Identify which cell holds the provided text, then report its [x, y] central coordinate. 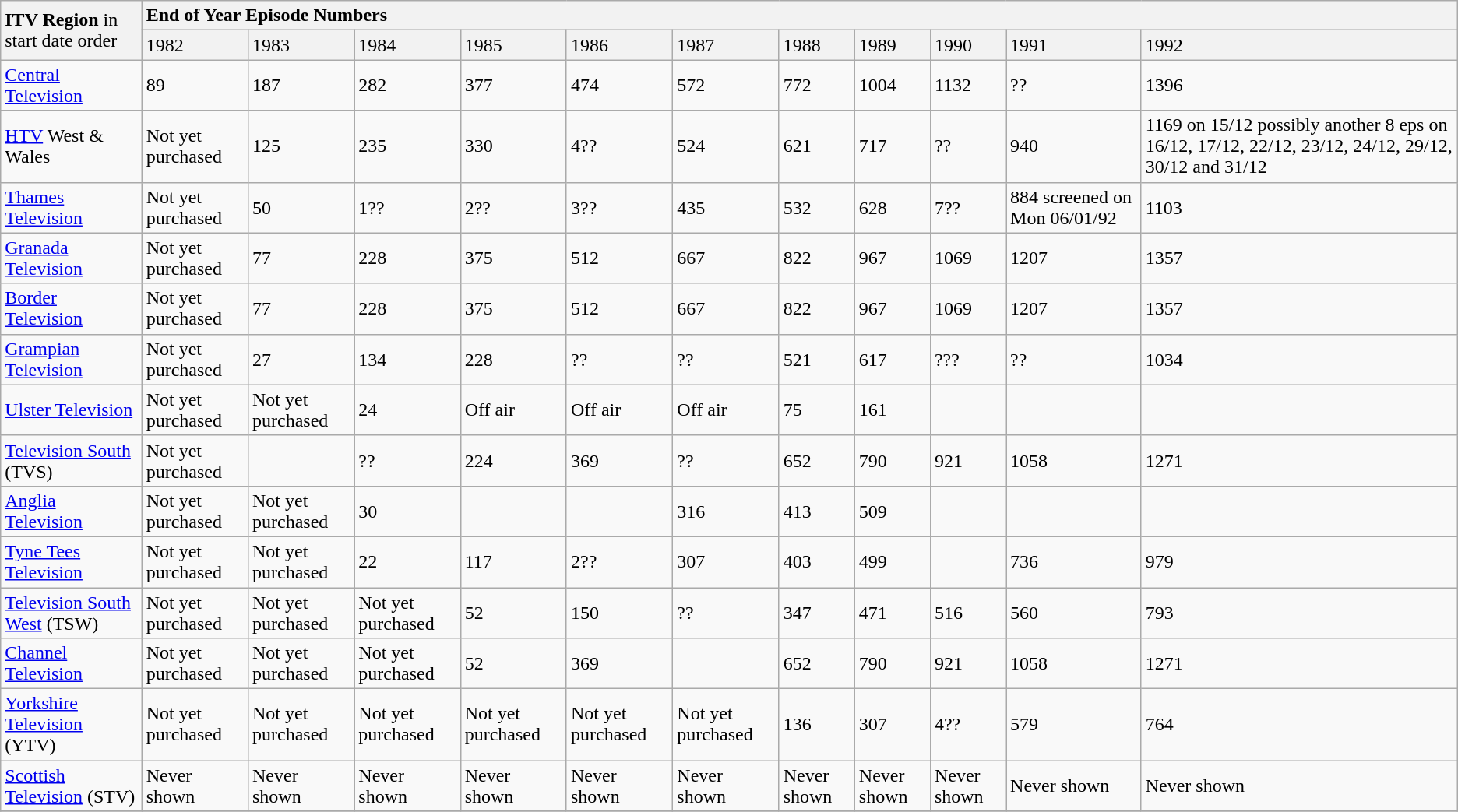
560 [1074, 612]
27 [301, 360]
1988 [816, 45]
736 [1074, 562]
617 [893, 360]
117 [513, 562]
Ulster Television [72, 410]
1034 [1299, 360]
1991 [1074, 45]
Border Television [72, 308]
572 [726, 86]
979 [1299, 562]
509 [893, 511]
1984 [407, 45]
532 [816, 207]
3?? [619, 207]
1987 [726, 45]
347 [816, 612]
1004 [893, 86]
403 [816, 562]
1989 [893, 45]
628 [893, 207]
579 [1074, 725]
413 [816, 511]
ITV Region in start date order [72, 30]
1982 [195, 45]
793 [1299, 612]
1169 on 15/12 possibly another 8 eps on 16/12, 17/12, 22/12, 23/12, 24/12, 29/12, 30/12 and 31/12 [1299, 146]
1?? [407, 207]
Grampian Television [72, 360]
1990 [967, 45]
136 [816, 725]
1983 [301, 45]
1992 [1299, 45]
Thames Television [72, 207]
377 [513, 86]
235 [407, 146]
940 [1074, 146]
161 [893, 410]
30 [407, 511]
516 [967, 612]
89 [195, 86]
1396 [1299, 86]
1132 [967, 86]
22 [407, 562]
316 [726, 511]
224 [513, 461]
621 [816, 146]
Scottish Television (STV) [72, 786]
772 [816, 86]
125 [301, 146]
HTV West & Wales [72, 146]
Television South (TVS) [72, 461]
1986 [619, 45]
524 [726, 146]
471 [893, 612]
End of Year Episode Numbers [799, 16]
Anglia Television [72, 511]
50 [301, 207]
Tyne Tees Television [72, 562]
Central Television [72, 86]
134 [407, 360]
Channel Television [72, 663]
330 [513, 146]
??? [967, 360]
75 [816, 410]
282 [407, 86]
187 [301, 86]
Television South West (TSW) [72, 612]
521 [816, 360]
435 [726, 207]
717 [893, 146]
499 [893, 562]
1985 [513, 45]
150 [619, 612]
1103 [1299, 207]
474 [619, 86]
884 screened on Mon 06/01/92 [1074, 207]
Granada Television [72, 258]
24 [407, 410]
764 [1299, 725]
Yorkshire Television (YTV) [72, 725]
7?? [967, 207]
